Provide the [x, y] coordinate of the cell's center where the given text is located.  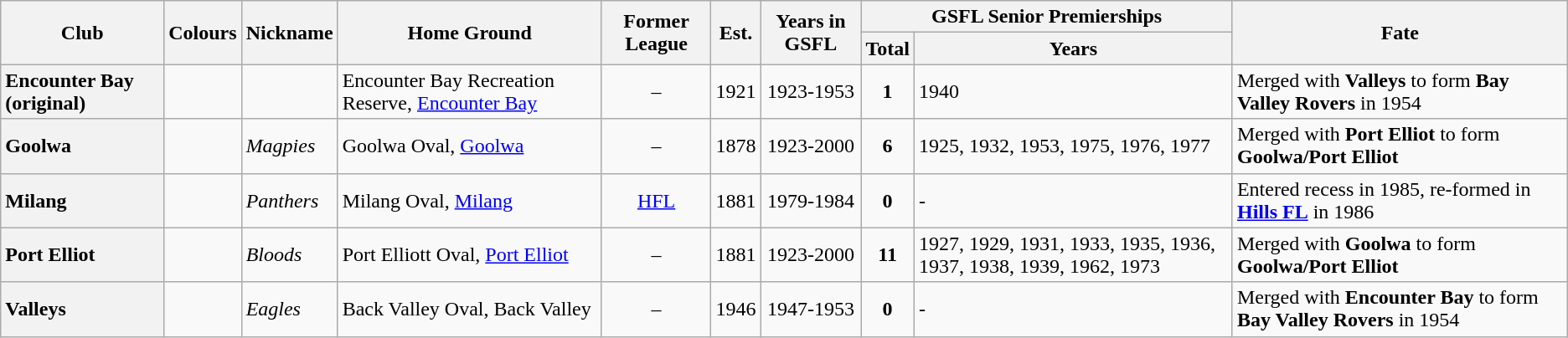
Encounter Bay Recreation Reserve, Encounter Bay [469, 92]
6 [888, 146]
1921 [735, 92]
11 [888, 254]
Milang Oval, Milang [469, 201]
1940 [1073, 92]
Fate [1400, 33]
Colours [203, 33]
Milang [82, 201]
Former League [657, 33]
Valleys [82, 310]
Merged with Valleys to form Bay Valley Rovers in 1954 [1400, 92]
1927, 1929, 1931, 1933, 1935, 1936, 1937, 1938, 1939, 1962, 1973 [1073, 254]
Bloods [290, 254]
Merged with Encounter Bay to form Bay Valley Rovers in 1954 [1400, 310]
Goolwa [82, 146]
Port Elliot [82, 254]
Merged with Goolwa to form Goolwa/Port Elliot [1400, 254]
Eagles [290, 310]
Years [1073, 49]
Port Elliott Oval, Port Elliot [469, 254]
Back Valley Oval, Back Valley [469, 310]
Club [82, 33]
1947-1953 [811, 310]
Encounter Bay (original) [82, 92]
1925, 1932, 1953, 1975, 1976, 1977 [1073, 146]
Merged with Port Elliot to form Goolwa/Port Elliot [1400, 146]
1 [888, 92]
Est. [735, 33]
1923-1953 [811, 92]
Magpies [290, 146]
Nickname [290, 33]
HFL [657, 201]
Total [888, 49]
1946 [735, 310]
Goolwa Oval, Goolwa [469, 146]
Panthers [290, 201]
GSFL Senior Premierships [1047, 17]
Entered recess in 1985, re-formed in Hills FL in 1986 [1400, 201]
1878 [735, 146]
Years in GSFL [811, 33]
1979-1984 [811, 201]
Home Ground [469, 33]
